Extract the [x, y] coordinate from the center of the cell holding the provided text.  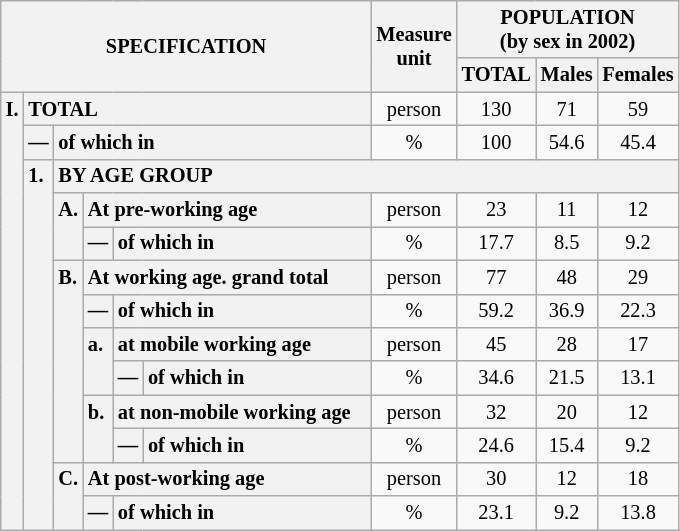
23.1 [496, 513]
59 [638, 109]
130 [496, 109]
71 [567, 109]
77 [496, 277]
13.1 [638, 378]
BY AGE GROUP [366, 176]
Measure unit [414, 46]
B. [68, 361]
At working age. grand total [227, 277]
8.5 [567, 243]
18 [638, 479]
32 [496, 412]
A. [68, 226]
24.6 [496, 445]
at non-mobile working age [242, 412]
at mobile working age [242, 344]
Males [567, 75]
11 [567, 210]
POPULATION (by sex in 2002) [568, 29]
13.8 [638, 513]
45 [496, 344]
22.3 [638, 311]
17.7 [496, 243]
21.5 [567, 378]
30 [496, 479]
36.9 [567, 311]
a. [98, 360]
28 [567, 344]
48 [567, 277]
59.2 [496, 311]
1. [38, 344]
20 [567, 412]
b. [98, 428]
23 [496, 210]
C. [68, 496]
17 [638, 344]
15.4 [567, 445]
At post-working age [227, 479]
SPECIFICATION [186, 46]
29 [638, 277]
I. [12, 311]
At pre-working age [227, 210]
54.6 [567, 142]
45.4 [638, 142]
Females [638, 75]
34.6 [496, 378]
100 [496, 142]
